Determine the (x, y) coordinate at the center of the cell enclosing the given text.  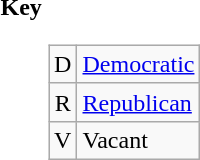
R (63, 102)
Democratic (138, 64)
Republican (138, 102)
V (63, 140)
Vacant (138, 140)
D (63, 64)
